Provide the (x, y) coordinate of the cell's center where the given text is located.  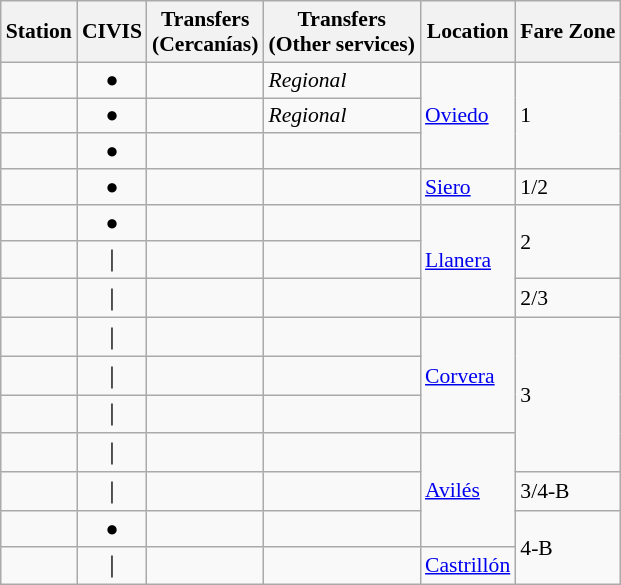
Avilés (468, 490)
2/3 (568, 298)
3 (568, 395)
Siero (468, 187)
Location (468, 32)
CIVIS (112, 32)
Station (39, 32)
Transfers(Other services) (342, 32)
1 (568, 116)
Transfers(Cercanías) (205, 32)
4-B (568, 548)
3/4-B (568, 492)
2 (568, 242)
Llanera (468, 262)
Fare Zone (568, 32)
Oviedo (468, 116)
Corvera (468, 376)
1/2 (568, 187)
Castrillón (468, 566)
